Scan for the cell matching the given text and deliver its [x, y] coordinate at center. 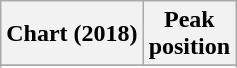
Peak position [189, 34]
Chart (2018) [72, 34]
